Detect which cell encompasses the target text, then output its (X, Y) center coordinate. 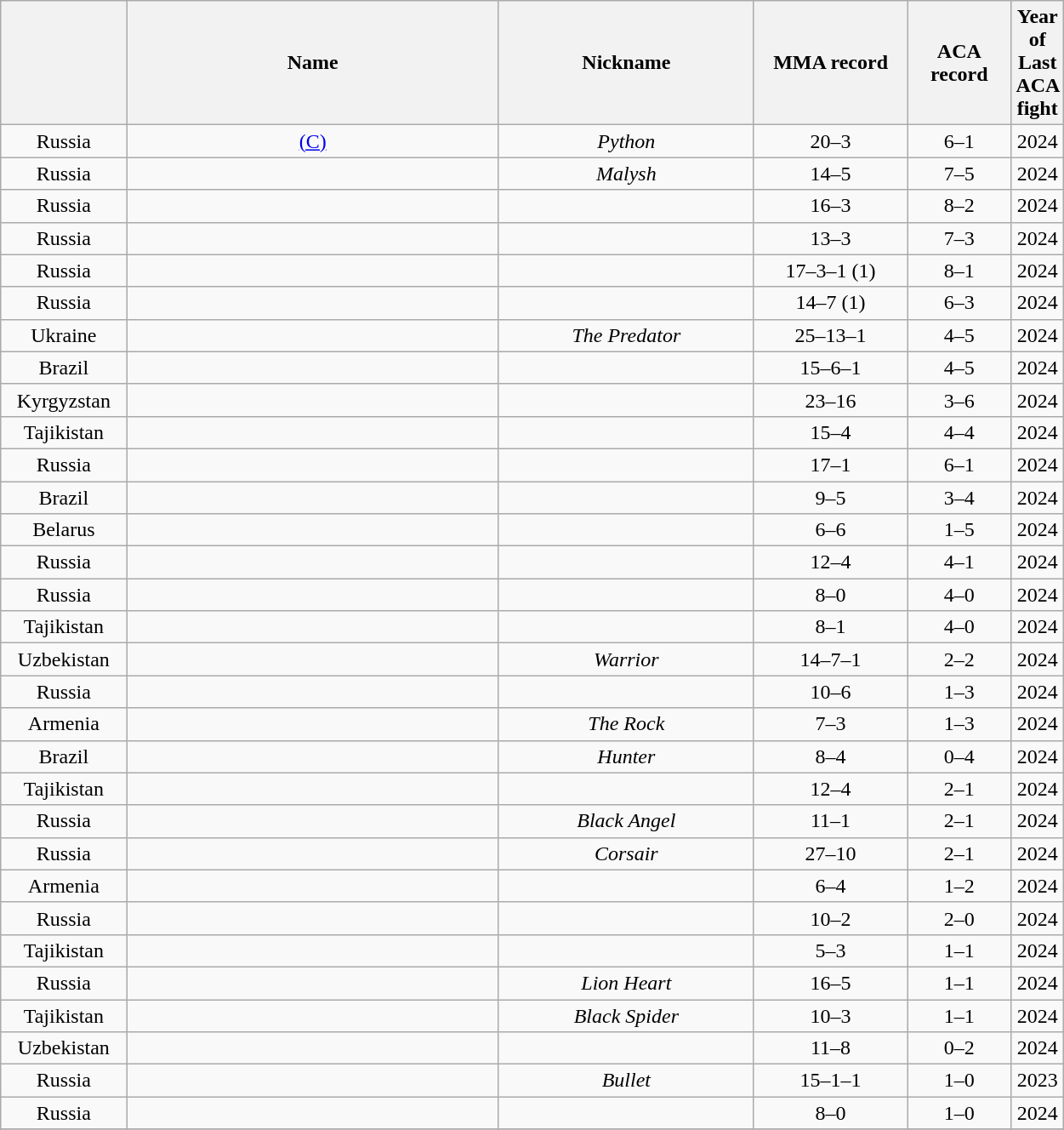
MMA record (830, 63)
Corsair (626, 853)
(C) (313, 141)
23–16 (830, 400)
17–1 (830, 465)
Python (626, 141)
11–8 (830, 1048)
2–0 (959, 918)
10–3 (830, 1015)
ACA record (959, 63)
Black Spider (626, 1015)
Year of Last ACA fight (1038, 63)
8–2 (959, 206)
6–6 (830, 530)
10–6 (830, 692)
17–3–1 (1) (830, 271)
11–1 (830, 821)
6–4 (830, 886)
Nickname (626, 63)
2023 (1038, 1081)
Ukraine (64, 335)
1–5 (959, 530)
Black Angel (626, 821)
3–6 (959, 400)
14–7 (1) (830, 303)
1–2 (959, 886)
15–1–1 (830, 1081)
7–5 (959, 174)
4–1 (959, 562)
16–5 (830, 983)
Name (313, 63)
Hunter (626, 756)
15–6–1 (830, 368)
4–4 (959, 432)
3–4 (959, 498)
The Predator (626, 335)
Kyrgyzstan (64, 400)
14–7–1 (830, 659)
Warrior (626, 659)
9–5 (830, 498)
0–2 (959, 1048)
13–3 (830, 238)
2–2 (959, 659)
25–13–1 (830, 335)
0–4 (959, 756)
Bullet (626, 1081)
6–3 (959, 303)
5–3 (830, 950)
8–4 (830, 756)
14–5 (830, 174)
Lion Heart (626, 983)
The Rock (626, 724)
10–2 (830, 918)
16–3 (830, 206)
Belarus (64, 530)
15–4 (830, 432)
20–3 (830, 141)
Malysh (626, 174)
27–10 (830, 853)
